Pinpoint the cell where the given text exists, returning its (x, y) midpoint coordinate. 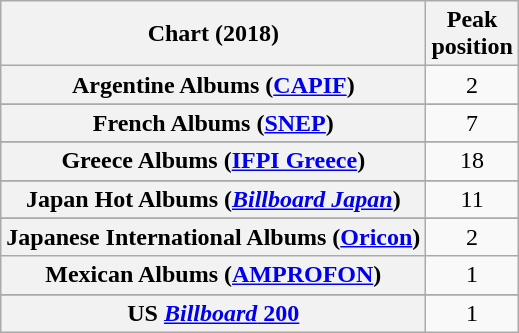
Japanese International Albums (Oricon) (214, 237)
Peak position (472, 34)
Mexican Albums (AMPROFON) (214, 275)
Argentine Albums (CAPIF) (214, 85)
Chart (2018) (214, 34)
11 (472, 199)
Japan Hot Albums (Billboard Japan) (214, 199)
French Albums (SNEP) (214, 123)
US Billboard 200 (214, 313)
7 (472, 123)
18 (472, 161)
Greece Albums (IFPI Greece) (214, 161)
